Capture the cell that displays the provided text and extract its [x, y] central coordinate. 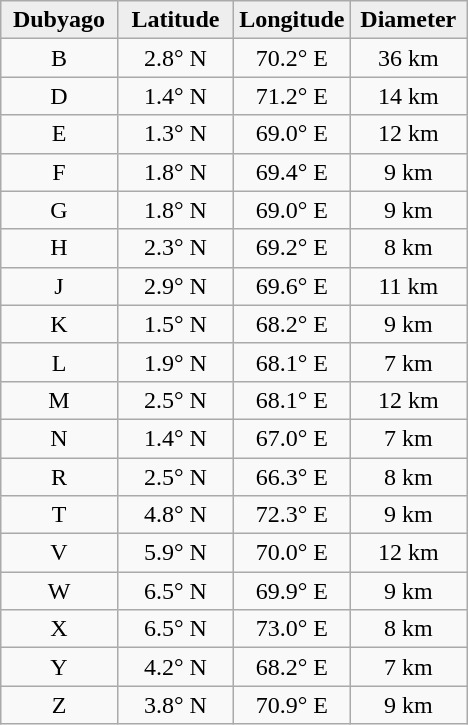
1.9° N [175, 362]
Y [59, 667]
71.2° E [292, 96]
69.4° E [292, 172]
Dubyago [59, 20]
W [59, 591]
Diameter [408, 20]
4.2° N [175, 667]
69.6° E [292, 286]
66.3° E [292, 477]
K [59, 324]
Z [59, 705]
4.8° N [175, 515]
73.0° E [292, 629]
J [59, 286]
70.9° E [292, 705]
11 km [408, 286]
36 km [408, 58]
1.3° N [175, 134]
R [59, 477]
67.0° E [292, 438]
1.5° N [175, 324]
F [59, 172]
70.2° E [292, 58]
L [59, 362]
69.2° E [292, 248]
T [59, 515]
B [59, 58]
2.9° N [175, 286]
G [59, 210]
Latitude [175, 20]
M [59, 400]
Longitude [292, 20]
2.3° N [175, 248]
E [59, 134]
N [59, 438]
X [59, 629]
D [59, 96]
72.3° E [292, 515]
69.9° E [292, 591]
3.8° N [175, 705]
70.0° E [292, 553]
5.9° N [175, 553]
14 km [408, 96]
2.8° N [175, 58]
V [59, 553]
H [59, 248]
